Output the [x, y] coordinate of the center of the cell containing the given text.  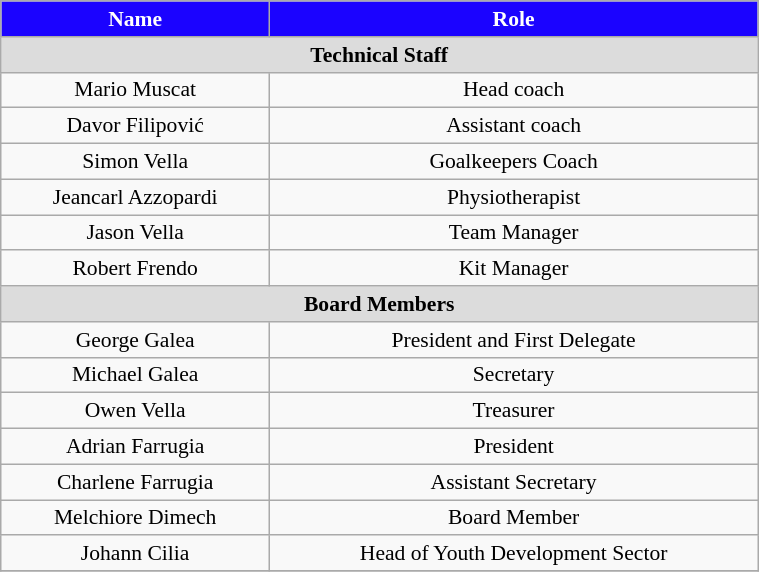
Simon Vella [136, 162]
Technical Staff [380, 55]
Board Member [514, 518]
Owen Vella [136, 411]
Board Members [380, 304]
Head coach [514, 90]
Team Manager [514, 233]
President and First Delegate [514, 340]
Adrian Farrugia [136, 447]
George Galea [136, 340]
Assistant Secretary [514, 482]
Name [136, 19]
Charlene Farrugia [136, 482]
Treasurer [514, 411]
Mario Muscat [136, 90]
Role [514, 19]
Assistant coach [514, 126]
Michael Galea [136, 375]
Kit Manager [514, 269]
Secretary [514, 375]
Jason Vella [136, 233]
Johann Cilia [136, 554]
Melchiore Dimech [136, 518]
Head of Youth Development Sector [514, 554]
Physiotherapist [514, 197]
Goalkeepers Coach [514, 162]
Davor Filipović [136, 126]
Robert Frendo [136, 269]
President [514, 447]
Jeancarl Azzopardi [136, 197]
